Identify which cell holds the provided text, then report its [X, Y] central coordinate. 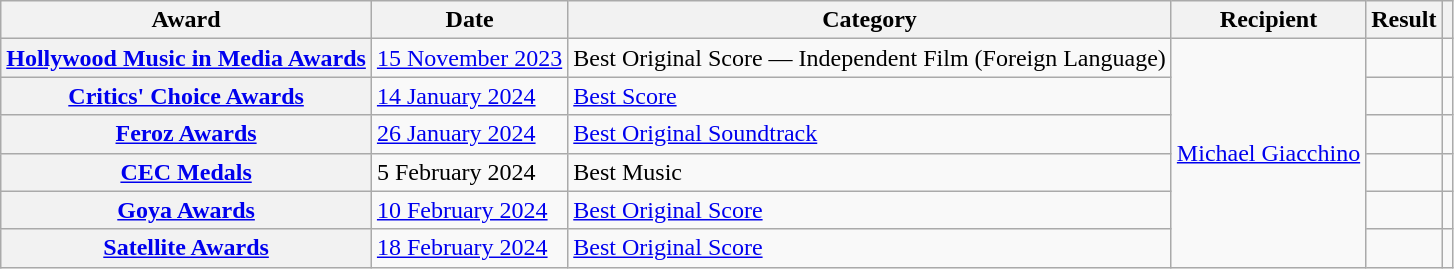
Feroz Awards [186, 134]
Award [186, 20]
Critics' Choice Awards [186, 96]
Best Original Score — Independent Film (Foreign Language) [870, 58]
Result [1404, 20]
14 January 2024 [469, 96]
Category [870, 20]
Goya Awards [186, 210]
Hollywood Music in Media Awards [186, 58]
Satellite Awards [186, 248]
Michael Giacchino [1268, 153]
Best Music [870, 172]
Best Original Soundtrack [870, 134]
5 February 2024 [469, 172]
18 February 2024 [469, 248]
26 January 2024 [469, 134]
CEC Medals [186, 172]
Best Score [870, 96]
Recipient [1268, 20]
Date [469, 20]
10 February 2024 [469, 210]
15 November 2023 [469, 58]
